Locate the cell with the specified text and output its [x, y] center coordinate. 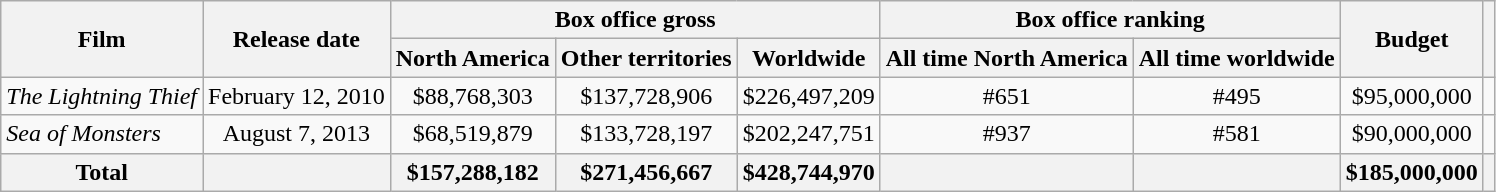
Box office ranking [1110, 20]
August 7, 2013 [296, 134]
#651 [1006, 96]
Other territories [646, 58]
Worldwide [808, 58]
February 12, 2010 [296, 96]
$202,247,751 [808, 134]
$133,728,197 [646, 134]
The Lightning Thief [102, 96]
Box office gross [635, 20]
$137,728,906 [646, 96]
$95,000,000 [1412, 96]
$157,288,182 [472, 172]
Film [102, 39]
All time worldwide [1236, 58]
#937 [1006, 134]
Sea of Monsters [102, 134]
Total [102, 172]
Budget [1412, 39]
$226,497,209 [808, 96]
#495 [1236, 96]
$185,000,000 [1412, 172]
$68,519,879 [472, 134]
#581 [1236, 134]
Release date [296, 39]
All time North America [1006, 58]
$88,768,303 [472, 96]
$90,000,000 [1412, 134]
North America [472, 58]
$271,456,667 [646, 172]
$428,744,970 [808, 172]
